Return the (x, y) coordinate for the center point of the cell that contains the specified text.  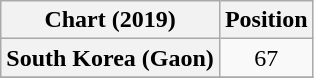
Chart (2019) (110, 20)
67 (266, 58)
South Korea (Gaon) (110, 58)
Position (266, 20)
